Return the [X, Y] coordinate for the center point of the cell that contains the specified text.  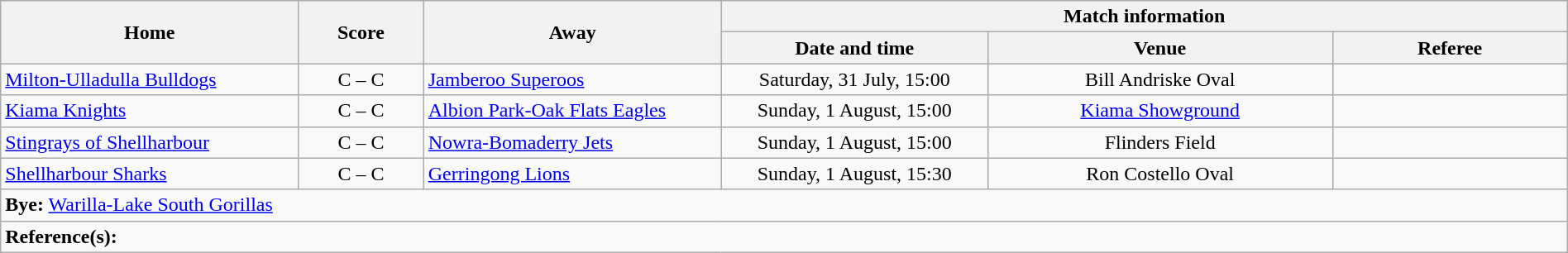
Away [572, 32]
Nowra-Bomaderry Jets [572, 142]
Gerringong Lions [572, 174]
Venue [1159, 48]
Bye: Warilla-Lake South Gorillas [784, 205]
Jamberoo Superoos [572, 79]
Date and time [854, 48]
Ron Costello Oval [1159, 174]
Reference(s): [784, 236]
Milton-Ulladulla Bulldogs [150, 79]
Bill Andriske Oval [1159, 79]
Referee [1450, 48]
Shellharbour Sharks [150, 174]
Kiama Showground [1159, 111]
Match information [1145, 17]
Flinders Field [1159, 142]
Score [361, 32]
Sunday, 1 August, 15:30 [854, 174]
Stingrays of Shellharbour [150, 142]
Kiama Knights [150, 111]
Saturday, 31 July, 15:00 [854, 79]
Albion Park-Oak Flats Eagles [572, 111]
Home [150, 32]
